Locate the cell with the specified text and output its [X, Y] center coordinate. 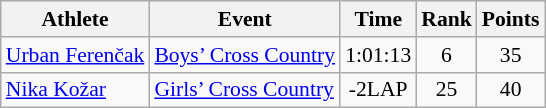
Event [244, 19]
6 [446, 55]
40 [511, 90]
Points [511, 19]
Nika Kožar [76, 90]
Athlete [76, 19]
25 [446, 90]
1:01:13 [378, 55]
Urban Ferenčak [76, 55]
Time [378, 19]
Girls’ Cross Country [244, 90]
35 [511, 55]
Rank [446, 19]
Boys’ Cross Country [244, 55]
-2LAP [378, 90]
